Scan for the cell matching the given text and deliver its [X, Y] coordinate at center. 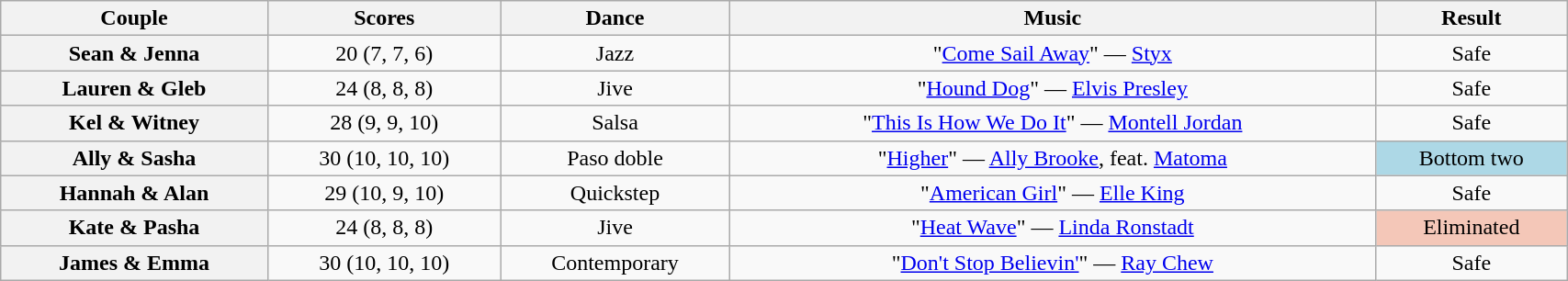
"Hound Dog" — Elvis Presley [1053, 88]
Ally & Sasha [134, 158]
20 (7, 7, 6) [384, 53]
Kate & Pasha [134, 228]
Scores [384, 18]
"Heat Wave" — Linda Ronstadt [1053, 228]
Jazz [615, 53]
"American Girl" — Elle King [1053, 193]
Salsa [615, 123]
"This Is How We Do It" — Montell Jordan [1053, 123]
Dance [615, 18]
Quickstep [615, 193]
Result [1472, 18]
Hannah & Alan [134, 193]
29 (10, 9, 10) [384, 193]
Paso doble [615, 158]
Lauren & Gleb [134, 88]
Kel & Witney [134, 123]
Bottom two [1472, 158]
"Higher" — Ally Brooke, feat. Matoma [1053, 158]
Contemporary [615, 263]
Couple [134, 18]
"Don't Stop Believin'" — Ray Chew [1053, 263]
28 (9, 9, 10) [384, 123]
"Come Sail Away" — Styx [1053, 53]
James & Emma [134, 263]
Music [1053, 18]
Sean & Jenna [134, 53]
Eliminated [1472, 228]
